Capture the cell that displays the provided text and extract its [X, Y] central coordinate. 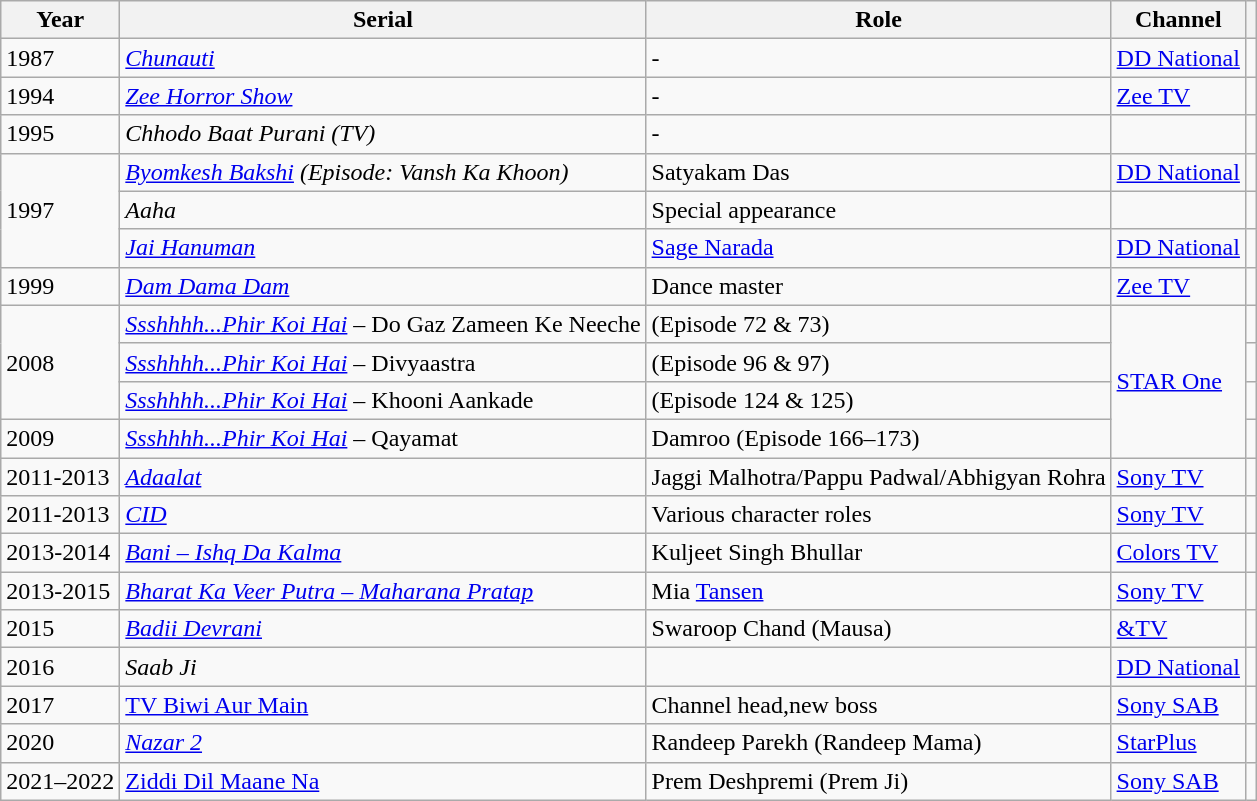
Prem Deshpremi (Prem Ji) [878, 781]
Ziddi Dil Maane Na [383, 781]
TV Biwi Aur Main [383, 705]
Special appearance [878, 210]
1995 [60, 134]
&TV [1178, 629]
STAR One [1178, 381]
Jaggi Malhotra/Pappu Padwal/Abhigyan Rohra [878, 477]
Mia Tansen [878, 591]
Nazar 2 [383, 743]
2009 [60, 438]
Sage Narada [878, 248]
Saab Ji [383, 667]
Jai Hanuman [383, 248]
Bani – Ishq Da Kalma [383, 553]
Chhodo Baat Purani (TV) [383, 134]
Various character roles [878, 515]
Badii Devrani [383, 629]
CID [383, 515]
1987 [60, 58]
Channel head,new boss [878, 705]
Year [60, 20]
Zee Horror Show [383, 96]
1999 [60, 286]
Serial [383, 20]
Aaha [383, 210]
2008 [60, 362]
2020 [60, 743]
StarPlus [1178, 743]
2013-2014 [60, 553]
Swaroop Chand (Mausa) [878, 629]
Dam Dama Dam [383, 286]
Randeep Parekh (Randeep Mama) [878, 743]
2016 [60, 667]
Satyakam Das [878, 172]
Role [878, 20]
Bharat Ka Veer Putra – Maharana Pratap [383, 591]
2017 [60, 705]
Ssshhhh...Phir Koi Hai – Divyaastra [383, 362]
(Episode 96 & 97) [878, 362]
2013-2015 [60, 591]
Chunauti [383, 58]
Damroo (Episode 166–173) [878, 438]
Ssshhhh...Phir Koi Hai – Do Gaz Zameen Ke Neeche [383, 324]
Ssshhhh...Phir Koi Hai – Khooni Aankade [383, 400]
2021–2022 [60, 781]
1994 [60, 96]
Adaalat [383, 477]
(Episode 72 & 73) [878, 324]
(Episode 124 & 125) [878, 400]
1997 [60, 210]
Dance master [878, 286]
Byomkesh Bakshi (Episode: Vansh Ka Khoon) [383, 172]
2015 [60, 629]
Kuljeet Singh Bhullar [878, 553]
Colors TV [1178, 553]
Channel [1178, 20]
Ssshhhh...Phir Koi Hai – Qayamat [383, 438]
